For the text-containing cell, return its midpoint in [X, Y] coordinate format. 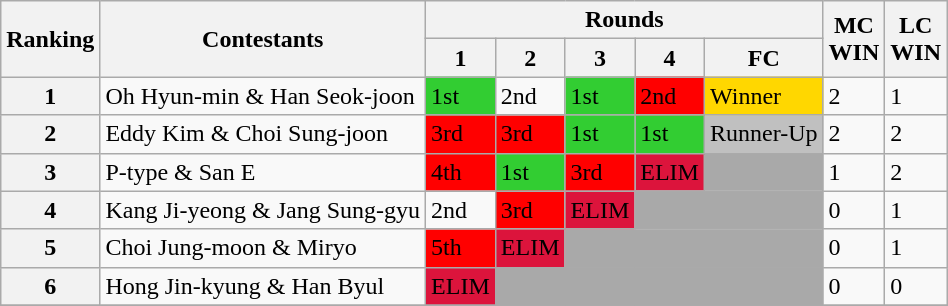
Winner [764, 96]
Rounds [624, 20]
6 [50, 286]
FC [764, 58]
Ranking [50, 39]
5th [461, 248]
P-type & San E [263, 172]
Eddy Kim & Choi Sung-joon [263, 134]
Contestants [263, 39]
Oh Hyun-min & Han Seok-joon [263, 96]
Hong Jin-kyung & Han Byul [263, 286]
MCWIN [854, 39]
Choi Jung-moon & Miryo [263, 248]
4th [461, 172]
Kang Ji-yeong & Jang Sung-gyu [263, 210]
LCWIN [916, 39]
Runner-Up [764, 134]
5 [50, 248]
